Pinpoint the cell where the given text exists, returning its [x, y] midpoint coordinate. 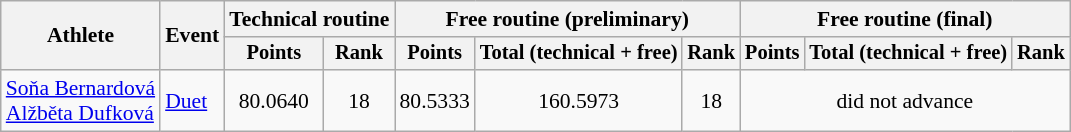
Technical routine [309, 19]
Free routine (final) [905, 19]
Athlete [80, 36]
Event [192, 36]
80.0640 [274, 100]
160.5973 [579, 100]
Soňa BernardováAlžběta Dufková [80, 100]
Duet [192, 100]
Free routine (preliminary) [567, 19]
80.5333 [434, 100]
did not advance [905, 100]
